Extract the (X, Y) coordinate from the center of the cell holding the provided text.  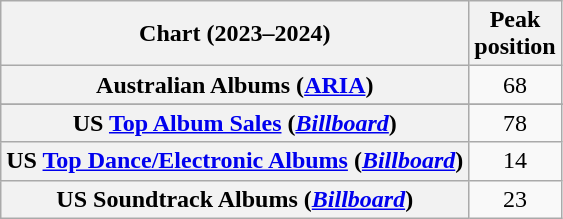
US Top Album Sales (Billboard) (235, 123)
Australian Albums (ARIA) (235, 85)
23 (515, 199)
US Soundtrack Albums (Billboard) (235, 199)
Peakposition (515, 34)
14 (515, 161)
US Top Dance/Electronic Albums (Billboard) (235, 161)
68 (515, 85)
78 (515, 123)
Chart (2023–2024) (235, 34)
